Find where the given text appears and provide that cell's center as (x, y) coordinate. 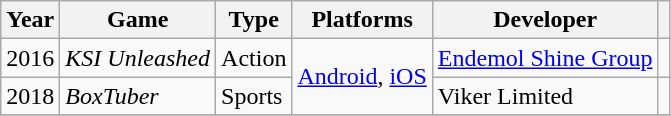
Endemol Shine Group (545, 58)
Android, iOS (362, 77)
Platforms (362, 20)
BoxTuber (138, 96)
Action (254, 58)
Type (254, 20)
Sports (254, 96)
Viker Limited (545, 96)
KSI Unleashed (138, 58)
Developer (545, 20)
Year (30, 20)
2016 (30, 58)
2018 (30, 96)
Game (138, 20)
